Pinpoint the cell where the given text exists, returning its [X, Y] midpoint coordinate. 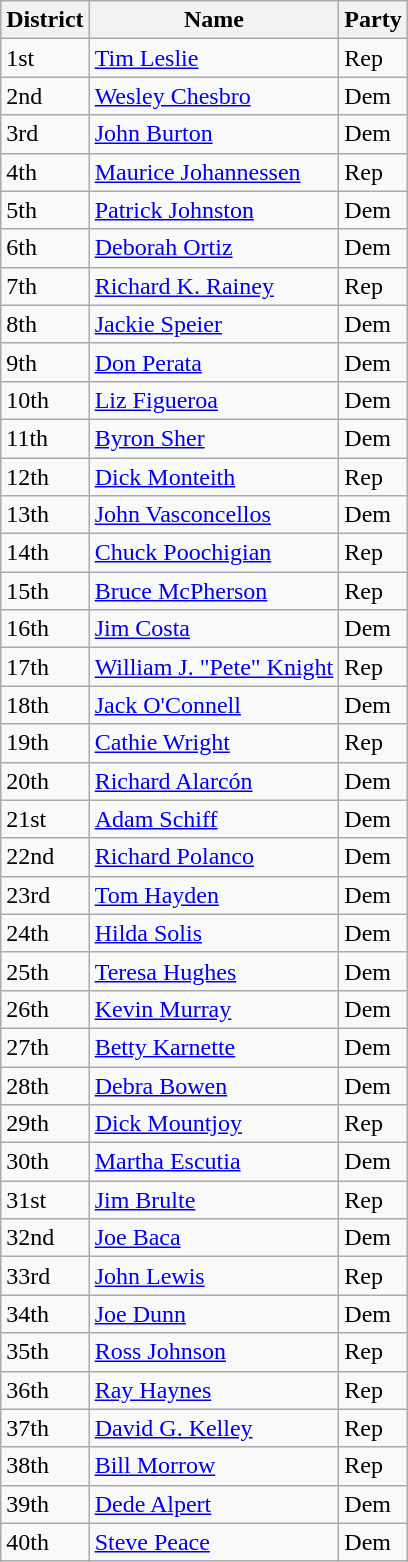
Ross Johnson [214, 1352]
David G. Kelley [214, 1428]
Party [373, 20]
Kevin Murray [214, 1009]
37th [45, 1428]
Richard Polanco [214, 857]
6th [45, 248]
Teresa Hughes [214, 971]
2nd [45, 96]
29th [45, 1124]
5th [45, 210]
30th [45, 1162]
Maurice Johannessen [214, 172]
28th [45, 1085]
31st [45, 1200]
Deborah Ortiz [214, 248]
Dick Monteith [214, 477]
22nd [45, 857]
7th [45, 286]
35th [45, 1352]
38th [45, 1466]
39th [45, 1504]
Patrick Johnston [214, 210]
Richard K. Rainey [214, 286]
23rd [45, 895]
Joe Baca [214, 1238]
16th [45, 629]
Jim Brulte [214, 1200]
17th [45, 667]
26th [45, 1009]
Jack O'Connell [214, 705]
Debra Bowen [214, 1085]
32nd [45, 1238]
15th [45, 591]
20th [45, 781]
Dick Mountjoy [214, 1124]
John Vasconcellos [214, 515]
Ray Haynes [214, 1390]
1st [45, 58]
27th [45, 1047]
Dede Alpert [214, 1504]
12th [45, 477]
40th [45, 1542]
Joe Dunn [214, 1314]
21st [45, 819]
John Lewis [214, 1276]
Chuck Poochigian [214, 553]
Don Perata [214, 362]
18th [45, 705]
Bill Morrow [214, 1466]
13th [45, 515]
3rd [45, 134]
25th [45, 971]
District [45, 20]
Jim Costa [214, 629]
11th [45, 438]
Hilda Solis [214, 933]
9th [45, 362]
36th [45, 1390]
Steve Peace [214, 1542]
24th [45, 933]
10th [45, 400]
33rd [45, 1276]
19th [45, 743]
Wesley Chesbro [214, 96]
Jackie Speier [214, 324]
Betty Karnette [214, 1047]
Richard Alarcón [214, 781]
William J. "Pete" Knight [214, 667]
Name [214, 20]
Martha Escutia [214, 1162]
Tim Leslie [214, 58]
John Burton [214, 134]
14th [45, 553]
Tom Hayden [214, 895]
Liz Figueroa [214, 400]
Byron Sher [214, 438]
Bruce McPherson [214, 591]
4th [45, 172]
Adam Schiff [214, 819]
Cathie Wright [214, 743]
34th [45, 1314]
8th [45, 324]
